Identify which cell holds the provided text, then report its [x, y] central coordinate. 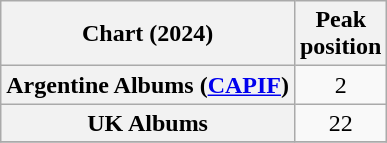
22 [340, 123]
UK Albums [148, 123]
Peakposition [340, 34]
2 [340, 85]
Argentine Albums (CAPIF) [148, 85]
Chart (2024) [148, 34]
